Detect which cell encompasses the target text, then output its (x, y) center coordinate. 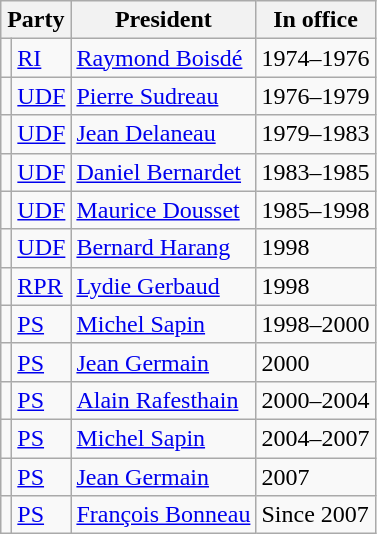
Jean Delaneau (164, 134)
1985–1998 (316, 210)
Pierre Sudreau (164, 96)
François Bonneau (164, 515)
1979–1983 (316, 134)
Since 2007 (316, 515)
1998–2000 (316, 324)
2007 (316, 477)
Raymond Boisdé (164, 58)
Maurice Dousset (164, 210)
1976–1979 (316, 96)
Alain Rafesthain (164, 400)
2000 (316, 362)
RI (42, 58)
RPR (42, 286)
Bernard Harang (164, 248)
1983–1985 (316, 172)
2000–2004 (316, 400)
Lydie Gerbaud (164, 286)
Party (36, 20)
2004–2007 (316, 438)
Daniel Bernardet (164, 172)
1974–1976 (316, 58)
In office (316, 20)
President (164, 20)
